For the text-containing cell, return its midpoint in [X, Y] coordinate format. 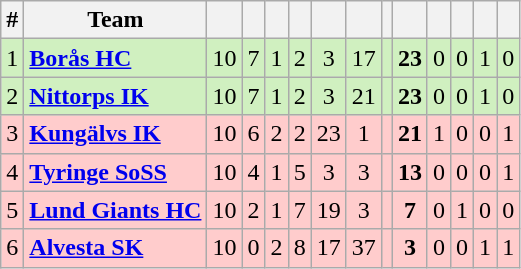
Kungälvs IK [116, 134]
13 [410, 172]
8 [300, 248]
37 [364, 248]
Tyringe SoSS [116, 172]
19 [328, 210]
Lund Giants HC [116, 210]
# [12, 20]
Alvesta SK [116, 248]
Borås HC [116, 58]
Nittorps IK [116, 96]
Team [116, 20]
